Search for the cell housing the specified text and yield its (x, y) center coordinate. 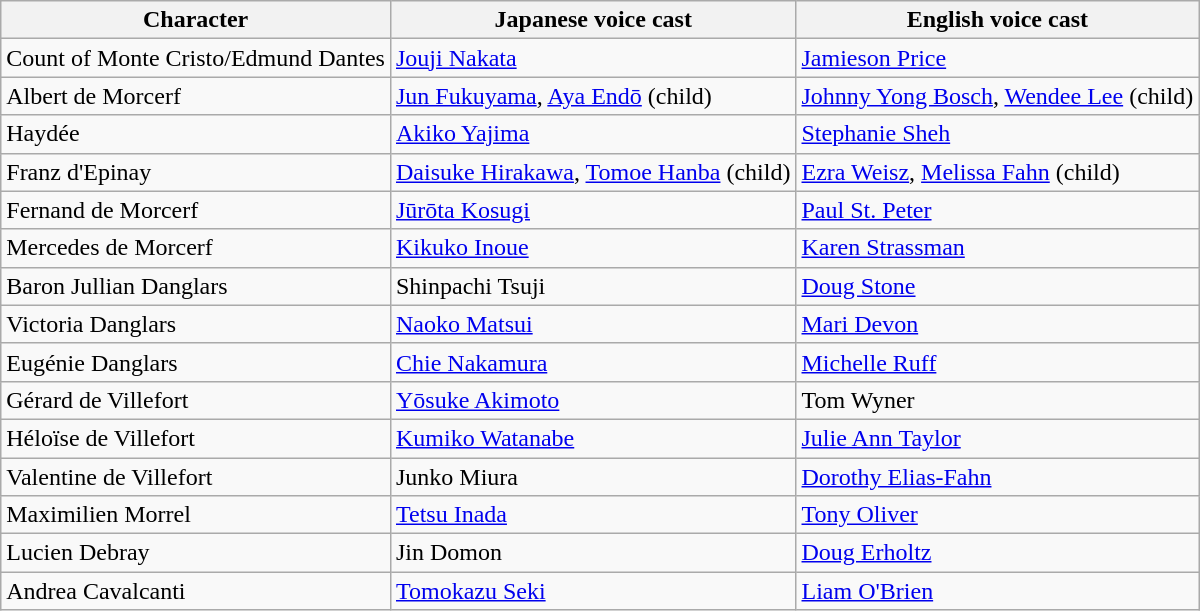
Héloïse de Villefort (196, 438)
Chie Nakamura (593, 362)
Daisuke Hirakawa, Tomoe Hanba (child) (593, 172)
Julie Ann Taylor (998, 438)
Jin Domon (593, 553)
Japanese voice cast (593, 20)
Akiko Yajima (593, 134)
Count of Monte Cristo/Edmund Dantes (196, 58)
Tomokazu Seki (593, 591)
Character (196, 20)
Michelle Ruff (998, 362)
Baron Jullian Danglars (196, 286)
Jun Fukuyama, Aya Endō (child) (593, 96)
Jouji Nakata (593, 58)
Jūrōta Kosugi (593, 210)
Eugénie Danglars (196, 362)
Tony Oliver (998, 515)
Lucien Debray (196, 553)
Mari Devon (998, 324)
Maximilien Morrel (196, 515)
English voice cast (998, 20)
Tetsu Inada (593, 515)
Ezra Weisz, Melissa Fahn (child) (998, 172)
Fernand de Morcerf (196, 210)
Yōsuke Akimoto (593, 400)
Mercedes de Morcerf (196, 248)
Franz d'Epinay (196, 172)
Valentine de Villefort (196, 477)
Doug Stone (998, 286)
Andrea Cavalcanti (196, 591)
Albert de Morcerf (196, 96)
Kikuko Inoue (593, 248)
Stephanie Sheh (998, 134)
Kumiko Watanabe (593, 438)
Haydée (196, 134)
Tom Wyner (998, 400)
Gérard de Villefort (196, 400)
Liam O'Brien (998, 591)
Karen Strassman (998, 248)
Victoria Danglars (196, 324)
Dorothy Elias-Fahn (998, 477)
Jamieson Price (998, 58)
Shinpachi Tsuji (593, 286)
Doug Erholtz (998, 553)
Naoko Matsui (593, 324)
Paul St. Peter (998, 210)
Johnny Yong Bosch, Wendee Lee (child) (998, 96)
Junko Miura (593, 477)
